Pinpoint the cell where the given text exists, returning its (x, y) midpoint coordinate. 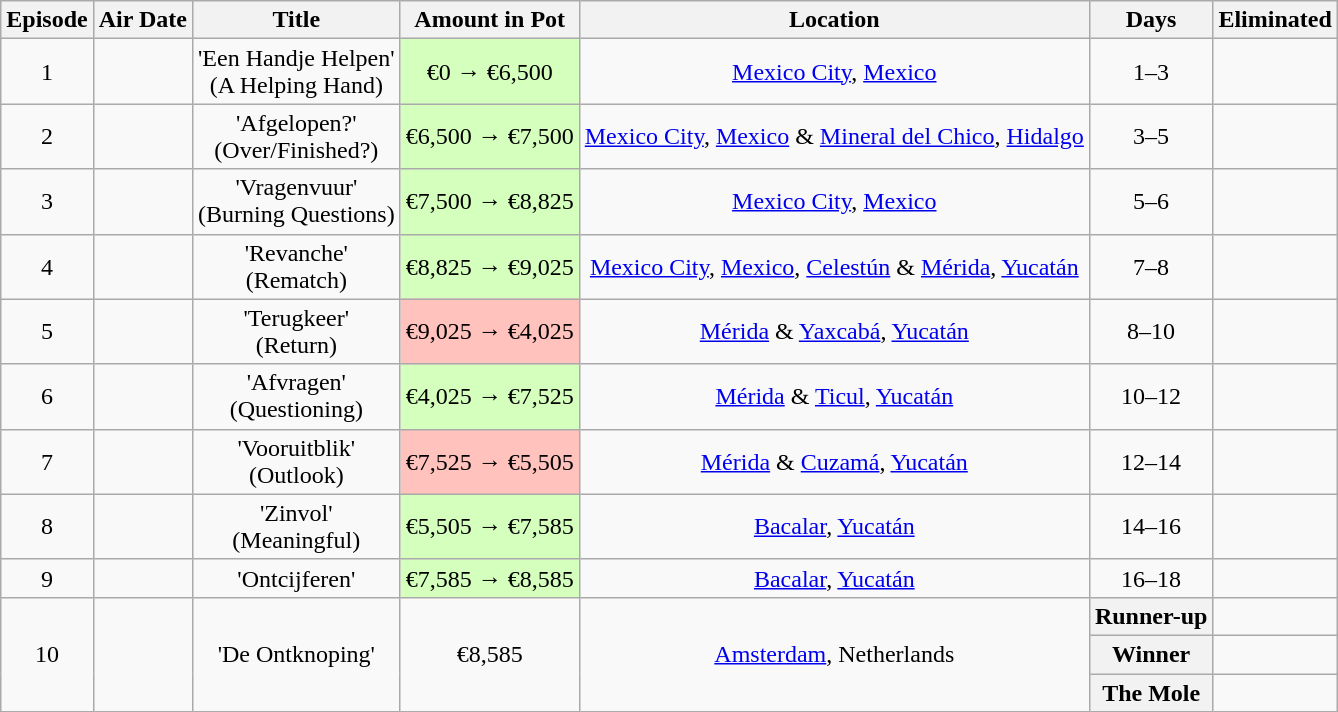
10–12 (1151, 396)
Days (1151, 20)
5 (47, 332)
'Een Handje Helpen'(A Helping Hand) (296, 72)
14–16 (1151, 526)
2 (47, 136)
5–6 (1151, 202)
9 (47, 578)
3–5 (1151, 136)
Eliminated (1275, 20)
Location (834, 20)
Runner-up (1151, 616)
4 (47, 266)
8 (47, 526)
16–18 (1151, 578)
12–14 (1151, 462)
€7,500 → €8,825 (490, 202)
6 (47, 396)
1 (47, 72)
€0 → €6,500 (490, 72)
'Afvragen'(Questioning) (296, 396)
'Terugkeer'(Return) (296, 332)
Mexico City, Mexico, Celestún & Mérida, Yucatán (834, 266)
Episode (47, 20)
€4,025 → €7,525 (490, 396)
€7,585 → €8,585 (490, 578)
€8,825 → €9,025 (490, 266)
€8,585 (490, 654)
'Vragenvuur'(Burning Questions) (296, 202)
'Ontcijferen' (296, 578)
'De Ontknoping' (296, 654)
3 (47, 202)
The Mole (1151, 693)
'Vooruitblik'(Outlook) (296, 462)
Mérida & Cuzamá, Yucatán (834, 462)
Amsterdam, Netherlands (834, 654)
€7,525 → €5,505 (490, 462)
Mexico City, Mexico & Mineral del Chico, Hidalgo (834, 136)
Mérida & Yaxcabá, Yucatán (834, 332)
'Afgelopen?'(Over/Finished?) (296, 136)
€9,025 → €4,025 (490, 332)
Mérida & Ticul, Yucatán (834, 396)
Winner (1151, 654)
'Revanche'(Rematch) (296, 266)
€5,505 → €7,585 (490, 526)
7 (47, 462)
Air Date (142, 20)
8–10 (1151, 332)
Title (296, 20)
Amount in Pot (490, 20)
'Zinvol'(Meaningful) (296, 526)
10 (47, 654)
€6,500 → €7,500 (490, 136)
7–8 (1151, 266)
1–3 (1151, 72)
